Identify which cell holds the provided text, then report its (x, y) central coordinate. 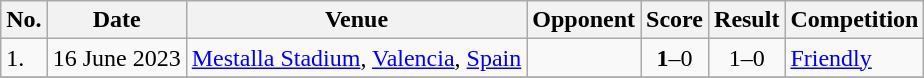
Venue (356, 20)
Result (747, 20)
Competition (854, 20)
Score (675, 20)
1. (24, 58)
Opponent (584, 20)
16 June 2023 (116, 58)
Mestalla Stadium, Valencia, Spain (356, 58)
No. (24, 20)
Date (116, 20)
Friendly (854, 58)
